Pinpoint the cell where the given text exists, returning its (x, y) midpoint coordinate. 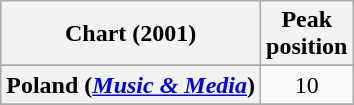
Peakposition (307, 34)
Poland (Music & Media) (131, 85)
10 (307, 85)
Chart (2001) (131, 34)
